From the cell containing the given text, extract its center point as (X, Y) coordinate. 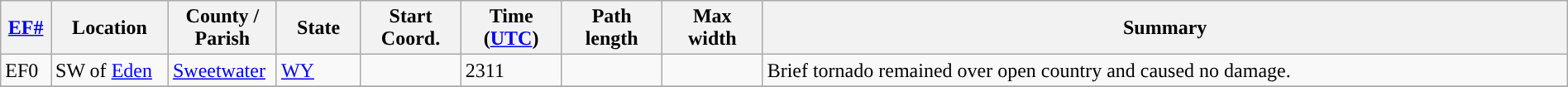
Path length (612, 28)
EF# (26, 28)
Time (UTC) (511, 28)
State (318, 28)
2311 (511, 70)
Summary (1164, 28)
Brief tornado remained over open country and caused no damage. (1164, 70)
WY (318, 70)
Location (110, 28)
Start Coord. (411, 28)
Max width (713, 28)
Sweetwater (222, 70)
County / Parish (222, 28)
SW of Eden (110, 70)
EF0 (26, 70)
